Pinpoint the cell where the given text exists, returning its (x, y) midpoint coordinate. 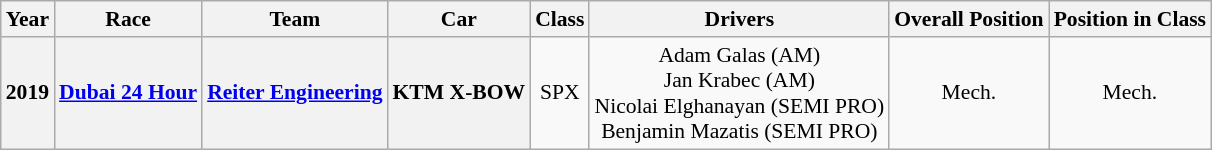
Race (128, 19)
Position in Class (1130, 19)
Drivers (739, 19)
Reiter Engineering (294, 93)
Dubai 24 Hour (128, 93)
KTM X-BOW (460, 93)
2019 (28, 93)
Adam Galas (AM)Jan Krabec (AM)Nicolai Elghanayan (SEMI PRO)Benjamin Mazatis (SEMI PRO) (739, 93)
SPX (560, 93)
Year (28, 19)
Overall Position (968, 19)
Car (460, 19)
Class (560, 19)
Team (294, 19)
